Search for the cell housing the specified text and yield its (x, y) center coordinate. 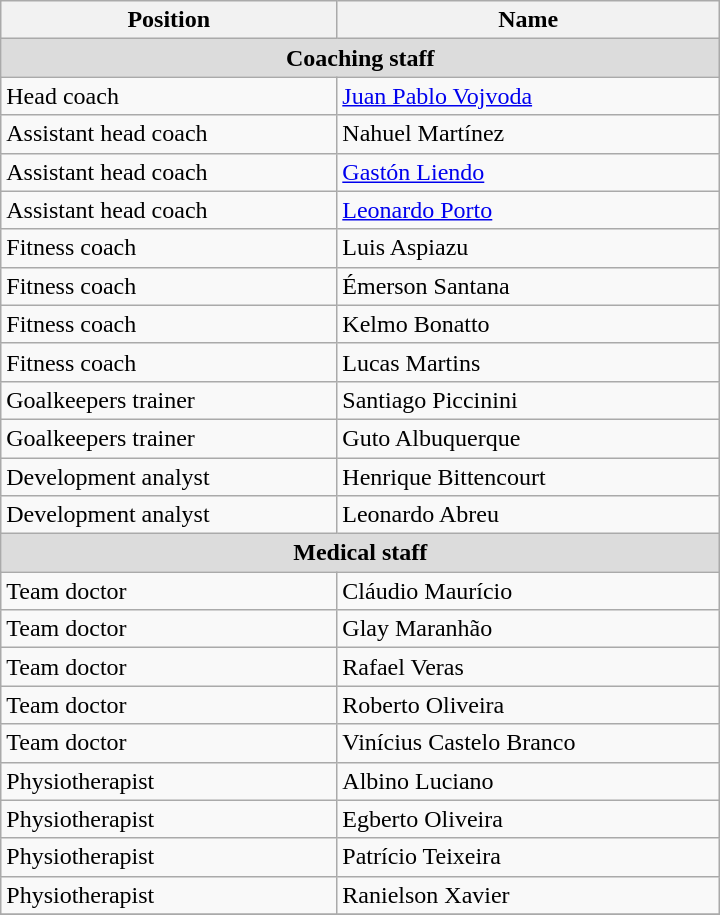
Albino Luciano (528, 781)
Émerson Santana (528, 286)
Name (528, 20)
Kelmo Bonatto (528, 324)
Cláudio Maurício (528, 591)
Guto Albuquerque (528, 438)
Position (169, 20)
Egberto Oliveira (528, 819)
Ranielson Xavier (528, 895)
Vinícius Castelo Branco (528, 743)
Santiago Piccinini (528, 400)
Juan Pablo Vojvoda (528, 96)
Head coach (169, 96)
Rafael Veras (528, 667)
Lucas Martins (528, 362)
Nahuel Martínez (528, 134)
Henrique Bittencourt (528, 477)
Gastón Liendo (528, 172)
Leonardo Abreu (528, 515)
Leonardo Porto (528, 210)
Roberto Oliveira (528, 705)
Medical staff (360, 553)
Patrício Teixeira (528, 857)
Glay Maranhão (528, 629)
Luis Aspiazu (528, 248)
Coaching staff (360, 58)
